Capture the cell that displays the provided text and extract its [x, y] central coordinate. 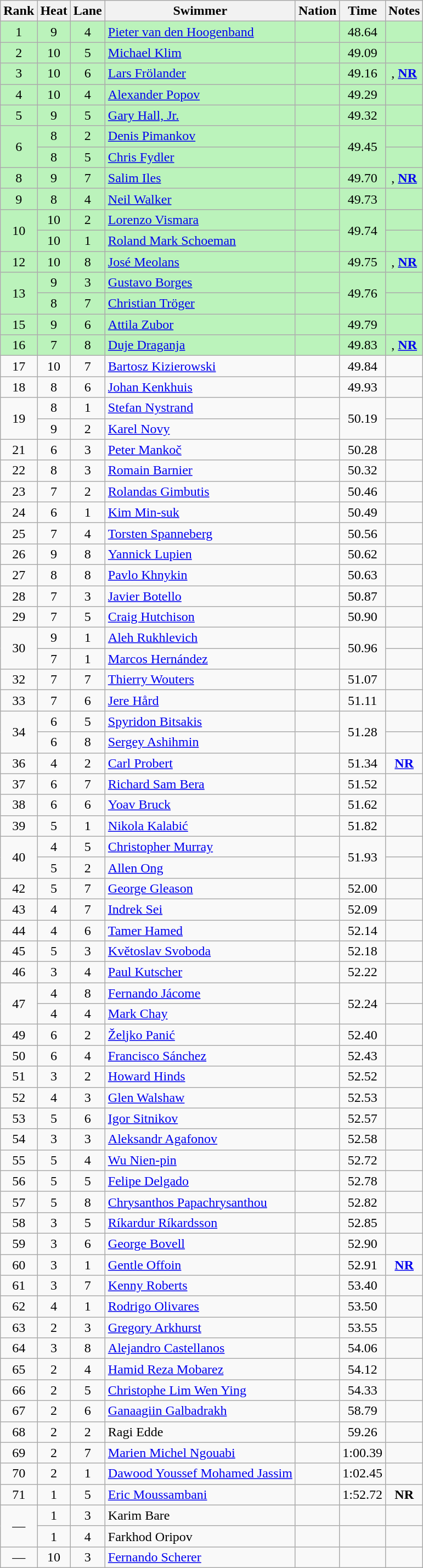
52.58 [363, 1139]
48.64 [363, 32]
Romain Barnier [200, 471]
Duje Draganja [200, 345]
62 [19, 1307]
52.09 [363, 909]
Rodrigo Olivares [200, 1307]
Roland Mark Schoeman [200, 240]
52.91 [363, 1264]
Glen Walshaw [200, 1097]
54 [19, 1139]
64 [19, 1348]
Stefan Nystrand [200, 408]
53.40 [363, 1286]
13 [19, 293]
50.62 [363, 554]
49.84 [363, 366]
29 [19, 617]
52.43 [363, 1056]
47 [19, 1004]
24 [19, 512]
Dawood Youssef Mohamed Jassim [200, 1474]
43 [19, 909]
33 [19, 701]
Thierry Wouters [200, 680]
Lars Frölander [200, 74]
51.62 [363, 805]
71 [19, 1494]
Fernando Jácome [200, 993]
Richard Sam Bera [200, 784]
49.73 [363, 199]
68 [19, 1432]
50.63 [363, 575]
Ganaagiin Galbadrakh [200, 1411]
28 [19, 596]
53 [19, 1118]
Felipe Delgado [200, 1181]
Bartosz Kizierowski [200, 366]
Gustavo Borges [200, 283]
49.70 [363, 178]
36 [19, 763]
56 [19, 1181]
Ríkardur Ríkardsson [200, 1223]
53.55 [363, 1328]
63 [19, 1328]
Igor Sitnikov [200, 1118]
José Meolans [200, 262]
44 [19, 931]
Karel Novy [200, 429]
Javier Botello [200, 596]
Karim Bare [200, 1515]
69 [19, 1453]
49.93 [363, 387]
52.40 [363, 1035]
42 [19, 888]
49.09 [363, 53]
Kenny Roberts [200, 1286]
57 [19, 1202]
George Bovell [200, 1244]
49.83 [363, 345]
52.24 [363, 1004]
52.22 [363, 972]
58 [19, 1223]
25 [19, 533]
Alejandro Castellanos [200, 1348]
60 [19, 1264]
52.00 [363, 888]
32 [19, 680]
Spyridon Bitsakis [200, 721]
52.72 [363, 1160]
49.76 [363, 293]
Francisco Sánchez [200, 1056]
52 [19, 1097]
54.33 [363, 1390]
Pieter van den Hoogenband [200, 32]
Fernando Scherer [200, 1557]
Time [363, 11]
51.28 [363, 732]
49 [19, 1035]
Yoav Bruck [200, 805]
22 [19, 471]
Peter Mankoč [200, 450]
Farkhod Oripov [200, 1536]
Paul Kutscher [200, 972]
50.90 [363, 617]
52.14 [363, 931]
50.56 [363, 533]
40 [19, 857]
50.87 [363, 596]
Gary Hall, Jr. [200, 115]
Heat [54, 11]
Nikola Kalabić [200, 826]
Eric Moussambani [200, 1494]
Christophe Lim Wen Ying [200, 1390]
19 [19, 418]
Kim Min-suk [200, 512]
Denis Pimankov [200, 136]
Swimmer [200, 11]
54.12 [363, 1369]
12 [19, 262]
70 [19, 1474]
Gentle Offoin [200, 1264]
George Gleason [200, 888]
Marcos Hernández [200, 659]
52.82 [363, 1202]
50.46 [363, 491]
51.11 [363, 701]
34 [19, 732]
51.52 [363, 784]
49.79 [363, 324]
Aleh Rukhlevich [200, 638]
Michael Klim [200, 53]
Wu Nien-pin [200, 1160]
52.57 [363, 1118]
37 [19, 784]
27 [19, 575]
Howard Hinds [200, 1077]
51.07 [363, 680]
51.82 [363, 826]
59 [19, 1244]
16 [19, 345]
45 [19, 951]
18 [19, 387]
Attila Zubor [200, 324]
38 [19, 805]
Lorenzo Vismara [200, 220]
Lane [88, 11]
39 [19, 826]
52.85 [363, 1223]
Johan Kenkhuis [200, 387]
15 [19, 324]
58.79 [363, 1411]
52.52 [363, 1077]
Marien Michel Ngouabi [200, 1453]
Rank [19, 11]
66 [19, 1390]
51.34 [363, 763]
Salim Iles [200, 178]
50.49 [363, 512]
Mark Chay [200, 1014]
21 [19, 450]
1:52.72 [363, 1494]
53.50 [363, 1307]
Torsten Spanneberg [200, 533]
50.32 [363, 471]
Notes [404, 11]
26 [19, 554]
Sergey Ashihmin [200, 742]
Indrek Sei [200, 909]
30 [19, 648]
Alexander Popov [200, 94]
Chris Fydler [200, 157]
Pavlo Khnykin [200, 575]
55 [19, 1160]
52.53 [363, 1097]
Christian Tröger [200, 304]
49.75 [363, 262]
Allen Ong [200, 867]
1:00.39 [363, 1453]
59.26 [363, 1432]
51.93 [363, 857]
Rolandas Gimbutis [200, 491]
54.06 [363, 1348]
Nation [317, 11]
Yannick Lupien [200, 554]
49.74 [363, 230]
51 [19, 1077]
Craig Hutchison [200, 617]
49.45 [363, 147]
1:02.45 [363, 1474]
Hamid Reza Mobarez [200, 1369]
61 [19, 1286]
52.18 [363, 951]
49.16 [363, 74]
52.78 [363, 1181]
49.32 [363, 115]
Květoslav Svoboda [200, 951]
67 [19, 1411]
46 [19, 972]
50 [19, 1056]
65 [19, 1369]
50.96 [363, 648]
Chrysanthos Papachrysanthou [200, 1202]
Jere Hård [200, 701]
Aleksandr Agafonov [200, 1139]
Neil Walker [200, 199]
Carl Probert [200, 763]
52.90 [363, 1244]
Ragi Edde [200, 1432]
17 [19, 366]
Tamer Hamed [200, 931]
Željko Panić [200, 1035]
49.29 [363, 94]
Gregory Arkhurst [200, 1328]
50.28 [363, 450]
50.19 [363, 418]
23 [19, 491]
Christopher Murray [200, 847]
